Detect which cell encompasses the target text, then output its (X, Y) center coordinate. 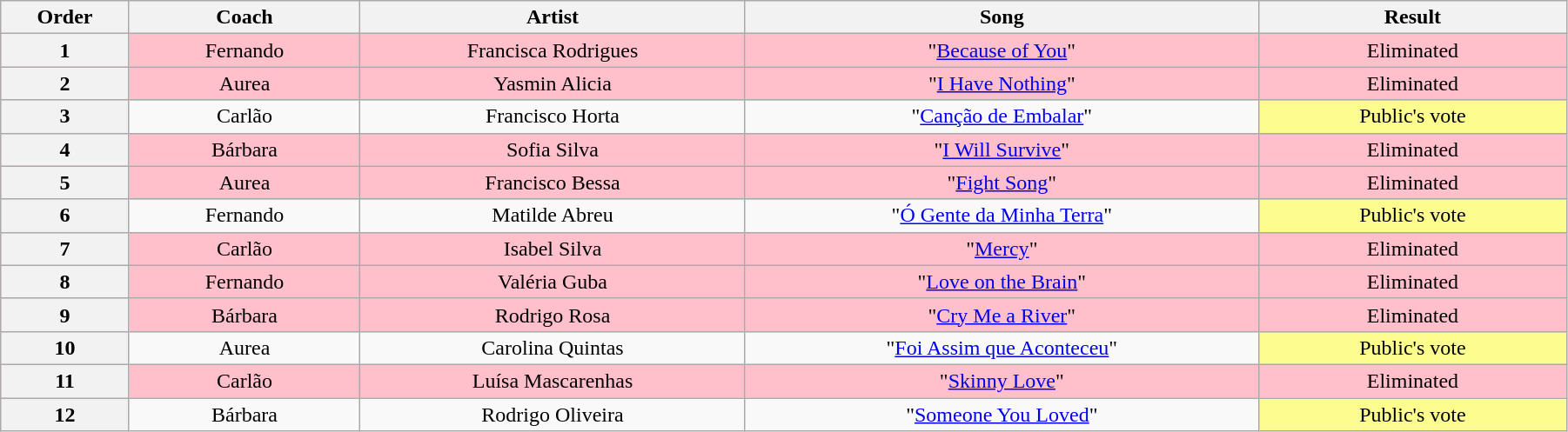
"Skinny Love" (1002, 381)
6 (64, 216)
3 (64, 116)
Order (64, 17)
"I Will Survive" (1002, 150)
Francisca Rodrigues (553, 50)
Matilde Abreu (553, 216)
Rodrigo Rosa (553, 315)
"Canção de Embalar" (1002, 116)
9 (64, 315)
Luísa Mascarenhas (553, 381)
8 (64, 282)
11 (64, 381)
Song (1002, 17)
Artist (553, 17)
Francisco Bessa (553, 183)
Carolina Quintas (553, 348)
"Love on the Brain" (1002, 282)
"Because of You" (1002, 50)
"Fight Song" (1002, 183)
Francisco Horta (553, 116)
Result (1412, 17)
"Someone You Loved" (1002, 415)
"Mercy" (1002, 249)
Yasmin Alicia (553, 83)
12 (64, 415)
Isabel Silva (553, 249)
"I Have Nothing" (1002, 83)
"Ó Gente da Minha Terra" (1002, 216)
4 (64, 150)
10 (64, 348)
Valéria Guba (553, 282)
2 (64, 83)
"Foi Assim que Aconteceu" (1002, 348)
7 (64, 249)
5 (64, 183)
Coach (245, 17)
Rodrigo Oliveira (553, 415)
"Cry Me a River" (1002, 315)
1 (64, 50)
Sofia Silva (553, 150)
